Provide the (X, Y) coordinate of the cell's center where the given text is located.  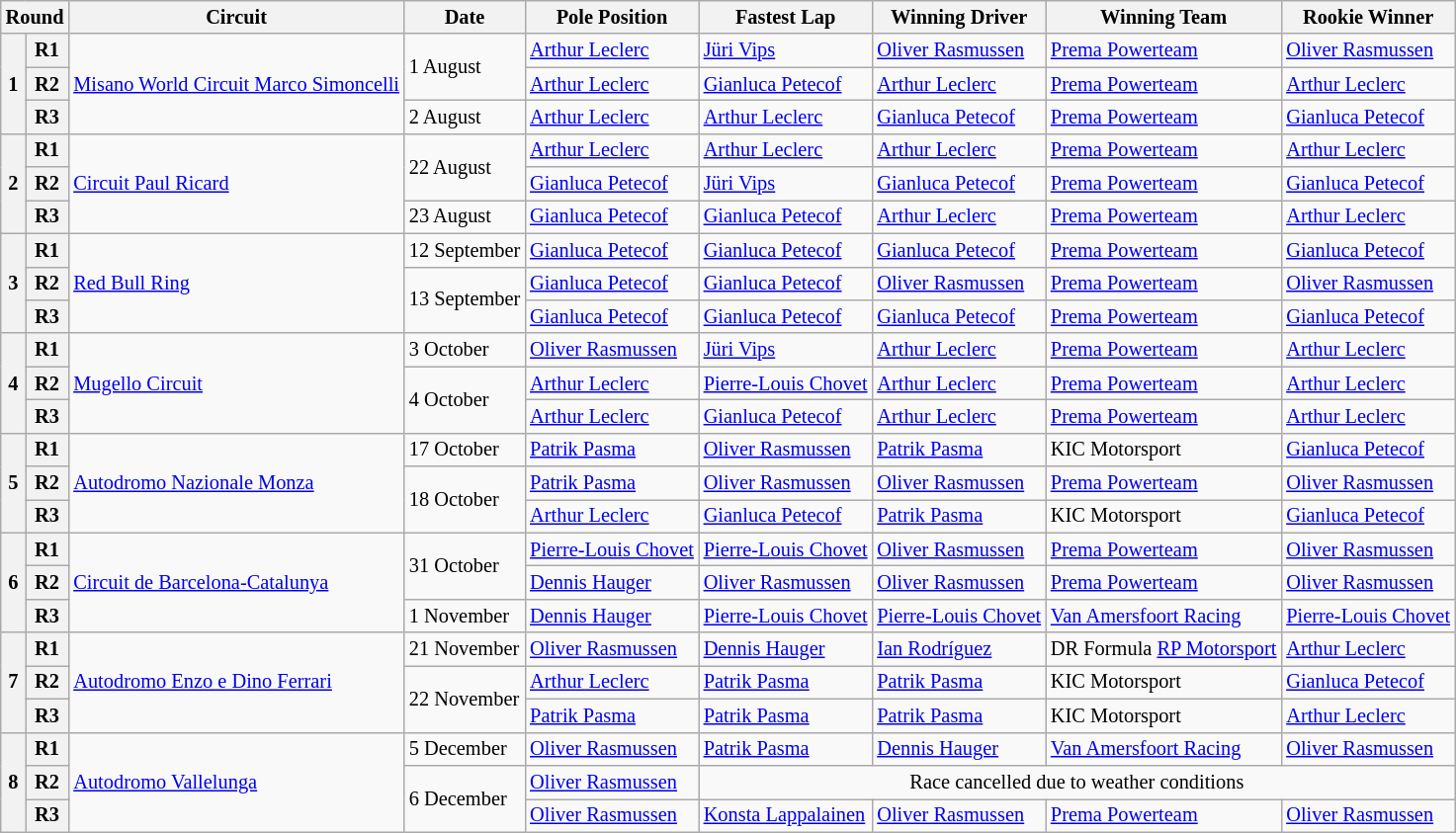
Ian Rodríguez (959, 649)
5 (14, 482)
Winning Team (1163, 17)
4 October (465, 399)
Misano World Circuit Marco Simoncelli (236, 83)
1 August (465, 67)
Autodromo Enzo e Dino Ferrari (236, 682)
22 November (465, 698)
Pole Position (612, 17)
1 (14, 83)
Rookie Winner (1368, 17)
Autodromo Vallelunga (236, 783)
23 August (465, 216)
13 September (465, 300)
6 December (465, 798)
Circuit (236, 17)
Date (465, 17)
2 (14, 184)
1 November (465, 616)
7 (14, 682)
Winning Driver (959, 17)
12 September (465, 250)
Fastest Lap (786, 17)
6 (14, 583)
18 October (465, 500)
4 (14, 383)
31 October (465, 565)
Konsta Lappalainen (786, 815)
21 November (465, 649)
17 October (465, 450)
2 August (465, 117)
Mugello Circuit (236, 383)
22 August (465, 166)
Circuit de Barcelona-Catalunya (236, 583)
8 (14, 783)
Red Bull Ring (236, 283)
DR Formula RP Motorsport (1163, 649)
Autodromo Nazionale Monza (236, 482)
Circuit Paul Ricard (236, 184)
Round (36, 17)
3 October (465, 350)
3 (14, 283)
5 December (465, 749)
Race cancelled due to weather conditions (1077, 782)
